Scan for the cell matching the given text and deliver its (X, Y) coordinate at center. 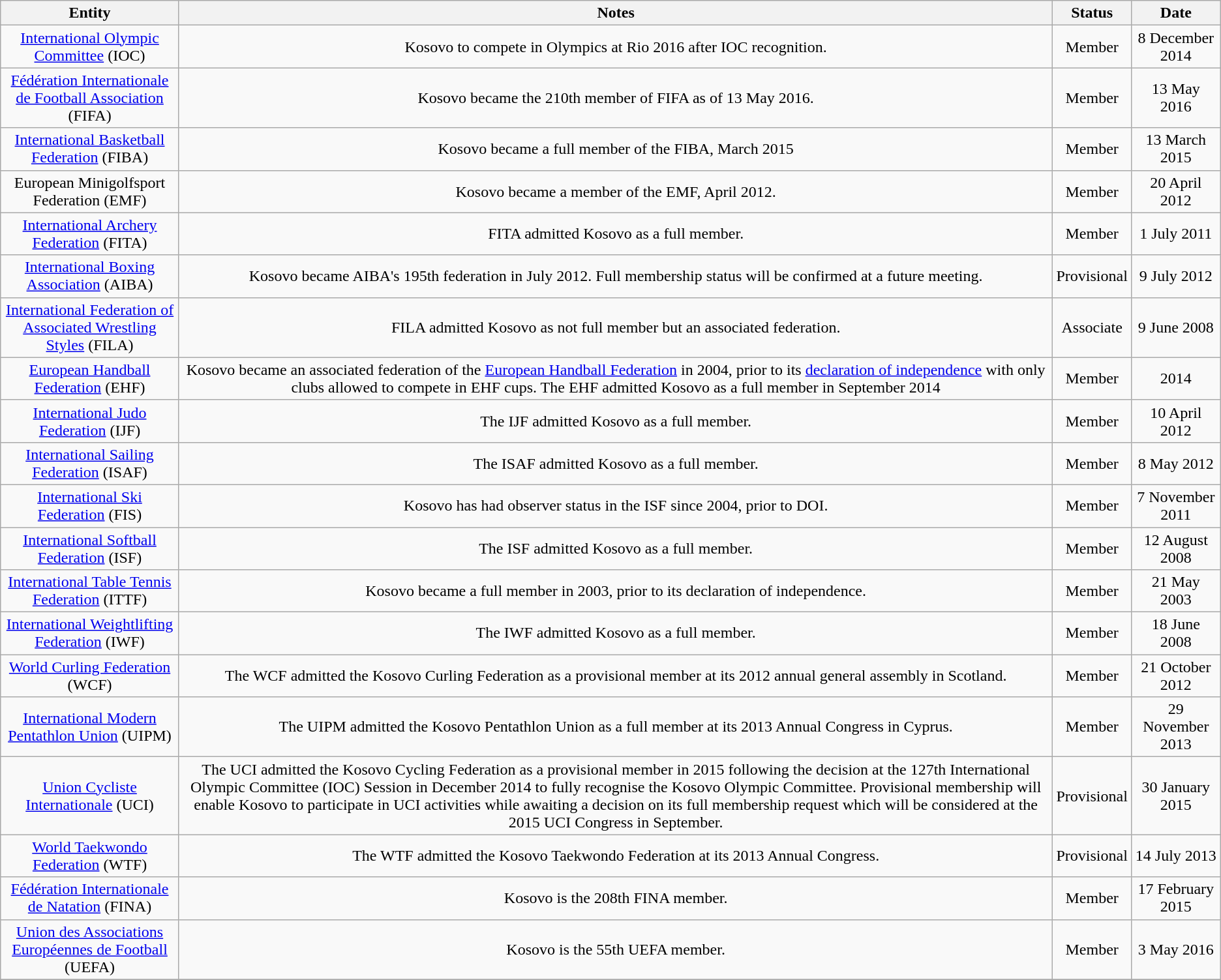
Associate (1092, 327)
10 April 2012 (1175, 421)
17 February 2015 (1175, 898)
3 May 2016 (1175, 949)
1 July 2011 (1175, 233)
International Federation of Associated Wrestling Styles (FILA) (90, 327)
9 June 2008 (1175, 327)
International Olympic Committee (IOC) (90, 47)
29 November 2013 (1175, 727)
Status (1092, 13)
Kosovo became the 210th member of FIFA as of 13 May 2016. (616, 98)
International Sailing Federation (ISAF) (90, 463)
The IJF admitted Kosovo as a full member. (616, 421)
9 July 2012 (1175, 276)
FILA admitted Kosovo as not full member but an associated federation. (616, 327)
International Boxing Association (AIBA) (90, 276)
8 May 2012 (1175, 463)
World Taekwondo Federation (WTF) (90, 855)
Union Cycliste Internationale (UCI) (90, 795)
The WCF admitted the Kosovo Curling Federation as a provisional member at its 2012 annual general assembly in Scotland. (616, 676)
Notes (616, 13)
2014 (1175, 378)
Fédération Internationale de Football Association (FIFA) (90, 98)
18 June 2008 (1175, 634)
21 October 2012 (1175, 676)
13 March 2015 (1175, 149)
Kosovo is the 55th UEFA member. (616, 949)
European Minigolfsport Federation (EMF) (90, 192)
International Ski Federation (FIS) (90, 506)
The UIPM admitted the Kosovo Pentathlon Union as a full member at its 2013 Annual Congress in Cyprus. (616, 727)
Kosovo became a full member of the FIBA, March 2015 (616, 149)
International Modern Pentathlon Union (UIPM) (90, 727)
International Table Tennis Federation (ITTF) (90, 591)
Fédération Internationale de Natation (FINA) (90, 898)
30 January 2015 (1175, 795)
21 May 2003 (1175, 591)
FITA admitted Kosovo as a full member. (616, 233)
Date (1175, 13)
International Judo Federation (IJF) (90, 421)
Kosovo became AIBA's 195th federation in July 2012. Full membership status will be confirmed at a future meeting. (616, 276)
14 July 2013 (1175, 855)
13 May 2016 (1175, 98)
Kosovo became a full member in 2003, prior to its declaration of independence. (616, 591)
International Softball Federation (ISF) (90, 548)
International Archery Federation (FITA) (90, 233)
International Basketball Federation (FIBA) (90, 149)
Kosovo became a member of the EMF, April 2012. (616, 192)
World Curling Federation (WCF) (90, 676)
Kosovo is the 208th FINA member. (616, 898)
The WTF admitted the Kosovo Taekwondo Federation at its 2013 Annual Congress. (616, 855)
Kosovo to compete in Olympics at Rio 2016 after IOC recognition. (616, 47)
European Handball Federation (EHF) (90, 378)
7 November 2011 (1175, 506)
Entity (90, 13)
8 December 2014 (1175, 47)
The ISAF admitted Kosovo as a full member. (616, 463)
Union des Associations Européennes de Football (UEFA) (90, 949)
International Weightlifting Federation (IWF) (90, 634)
The ISF admitted Kosovo as a full member. (616, 548)
12 August 2008 (1175, 548)
20 April 2012 (1175, 192)
Kosovo has had observer status in the ISF since 2004, prior to DOI. (616, 506)
The IWF admitted Kosovo as a full member. (616, 634)
